Identify which cell holds the provided text, then report its [x, y] central coordinate. 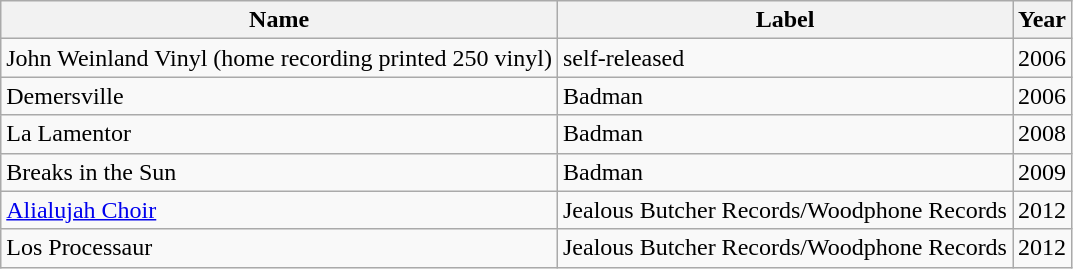
Demersville [280, 96]
John Weinland Vinyl (home recording printed 250 vinyl) [280, 58]
Label [784, 20]
Breaks in the Sun [280, 172]
2009 [1042, 172]
2008 [1042, 134]
Year [1042, 20]
self-released [784, 58]
Name [280, 20]
Alialujah Choir [280, 210]
La Lamentor [280, 134]
Los Processaur [280, 248]
